Detect which cell encompasses the target text, then output its [x, y] center coordinate. 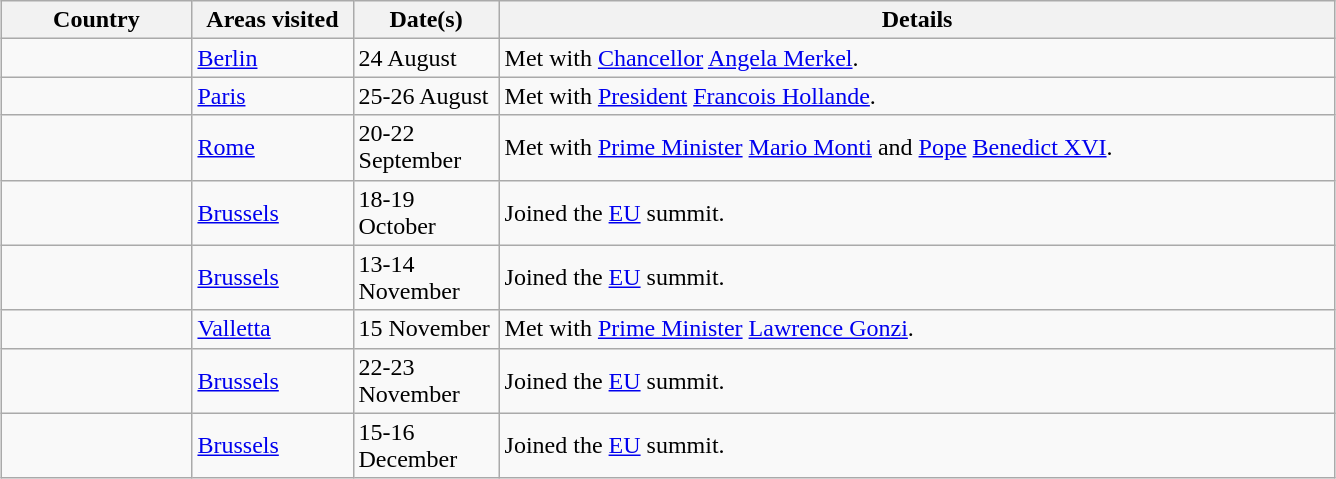
Areas visited [272, 20]
Valletta [272, 329]
Paris [272, 96]
24 August [426, 58]
Date(s) [426, 20]
Country [96, 20]
15-16 December [426, 446]
Met with Prime Minister Lawrence Gonzi. [917, 329]
15 November [426, 329]
Berlin [272, 58]
25-26 August [426, 96]
13-14 November [426, 278]
Details [917, 20]
Met with President Francois Hollande. [917, 96]
20-22 September [426, 148]
22-23 November [426, 380]
18-19 October [426, 212]
Met with Chancellor Angela Merkel. [917, 58]
Met with Prime Minister Mario Monti and Pope Benedict XVI. [917, 148]
Rome [272, 148]
